Return the [X, Y] coordinate for the center point of the cell that contains the specified text.  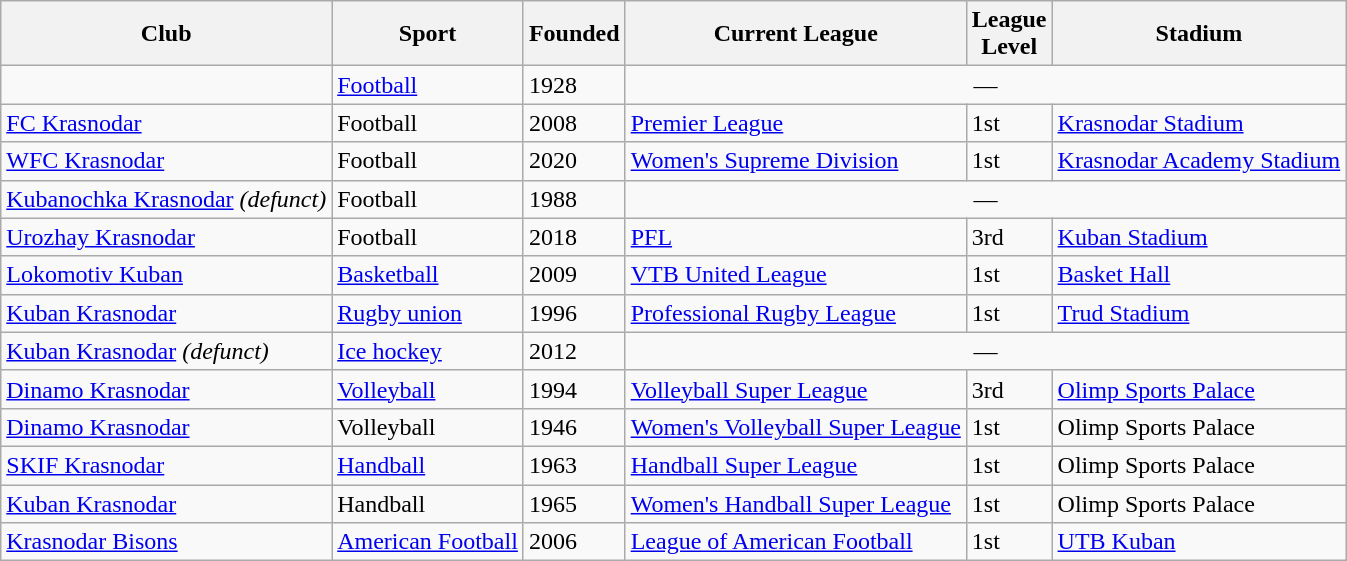
UTB Kuban [1199, 542]
Professional Rugby League [796, 313]
Krasnodar Bisons [166, 542]
2009 [574, 275]
2006 [574, 542]
Founded [574, 34]
WFC Krasnodar [166, 161]
Lokomotiv Kuban [166, 275]
American Football [428, 542]
1928 [574, 85]
Kuban Stadium [1199, 237]
Krasnodar Stadium [1199, 123]
Trud Stadium [1199, 313]
VTB United League [796, 275]
Volleyball Super League [796, 389]
Kuban Krasnodar (defunct) [166, 351]
LeagueLevel [1009, 34]
Basket Hall [1199, 275]
Rugby union [428, 313]
SKIF Krasnodar [166, 465]
Women's Supreme Division [796, 161]
Women's Handball Super League [796, 503]
League of American Football [796, 542]
PFL [796, 237]
1963 [574, 465]
1946 [574, 427]
1996 [574, 313]
1994 [574, 389]
2020 [574, 161]
2008 [574, 123]
1988 [574, 199]
FC Krasnodar [166, 123]
2012 [574, 351]
Sport [428, 34]
Current League [796, 34]
2018 [574, 237]
Premier League [796, 123]
Handball Super League [796, 465]
Urozhay Krasnodar [166, 237]
Stadium [1199, 34]
Kubanochka Krasnodar (defunct) [166, 199]
Krasnodar Academy Stadium [1199, 161]
Basketball [428, 275]
Ice hockey [428, 351]
1965 [574, 503]
Women's Volleyball Super League [796, 427]
Club [166, 34]
